Identify which cell holds the provided text, then report its [x, y] central coordinate. 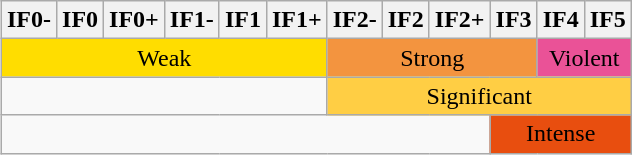
IF2 [406, 20]
IF3 [514, 20]
Significant [479, 96]
IF2- [354, 20]
IF4 [560, 20]
IF1+ [296, 20]
Strong [432, 58]
IF0 [80, 20]
IF1 [242, 20]
IF5 [608, 20]
Intense [560, 134]
Weak [164, 58]
IF0- [28, 20]
IF2+ [460, 20]
IF1- [192, 20]
Violent [584, 58]
IF0+ [134, 20]
